Output the (x, y) coordinate of the center of the cell containing the given text.  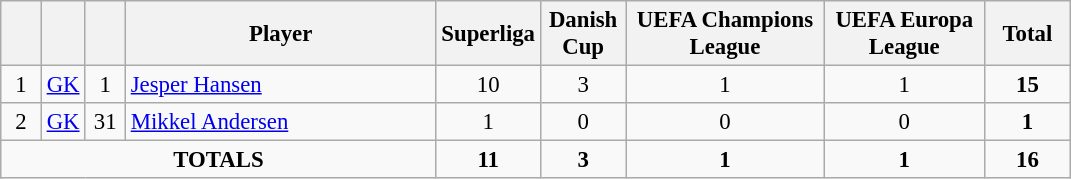
Jesper Hansen (280, 85)
UEFA Europa League (904, 34)
TOTALS (218, 160)
Player (280, 34)
Superliga (488, 34)
2 (22, 122)
15 (1028, 85)
31 (106, 122)
UEFA Champions League (725, 34)
10 (488, 85)
11 (488, 160)
Total (1028, 34)
16 (1028, 160)
Mikkel Andersen (280, 122)
Danish Cup (583, 34)
